Provide the (x, y) coordinate of the cell's center where the given text is located.  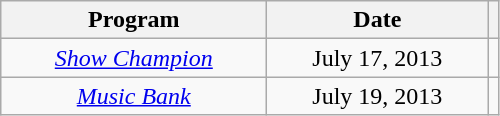
July 19, 2013 (378, 96)
July 17, 2013 (378, 58)
Program (134, 20)
Music Bank (134, 96)
Date (378, 20)
Show Champion (134, 58)
